Extract the [x, y] coordinate from the center of the cell holding the provided text.  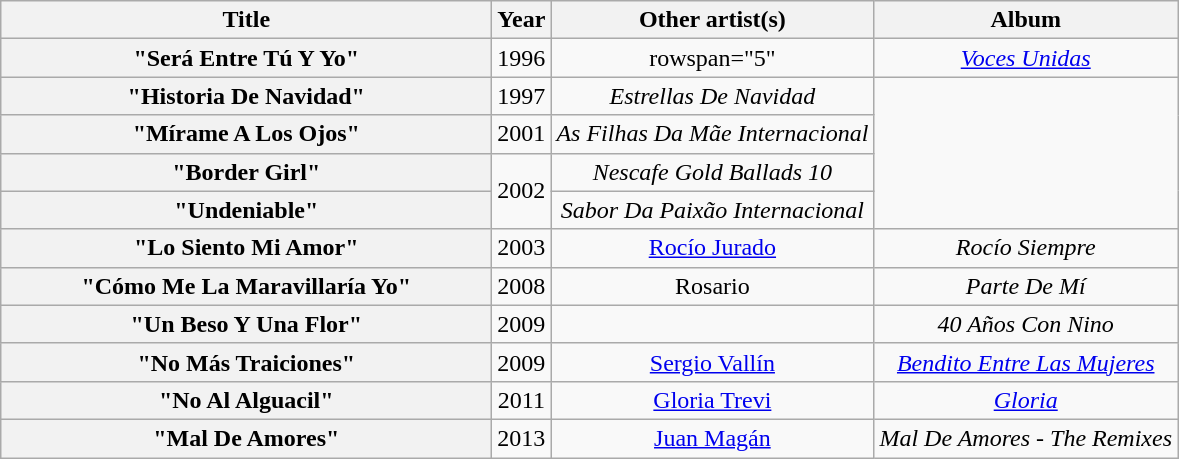
Title [246, 20]
Nescafe Gold Ballads 10 [712, 172]
Rosario [712, 286]
"Undeniable" [246, 210]
As Filhas Da Mãe Internacional [712, 134]
Rocío Jurado [712, 248]
Juan Magán [712, 438]
Other artist(s) [712, 20]
Sabor Da Paixão Internacional [712, 210]
Gloria [1026, 400]
2001 [522, 134]
"Cómo Me La Maravillaría Yo" [246, 286]
"No Al Alguacil" [246, 400]
2002 [522, 191]
"Mírame A Los Ojos" [246, 134]
2008 [522, 286]
40 Años Con Nino [1026, 324]
2011 [522, 400]
2003 [522, 248]
Estrellas De Navidad [712, 96]
Rocío Siempre [1026, 248]
rowspan="5" [712, 58]
"Historia De Navidad" [246, 96]
Gloria Trevi [712, 400]
"Será Entre Tú Y Yo" [246, 58]
"Lo Siento Mi Amor" [246, 248]
1996 [522, 58]
Voces Unidas [1026, 58]
Mal De Amores - The Remixes [1026, 438]
Parte De Mí [1026, 286]
"Un Beso Y Una Flor" [246, 324]
Album [1026, 20]
Bendito Entre Las Mujeres [1026, 362]
Year [522, 20]
2013 [522, 438]
"Border Girl" [246, 172]
"No Más Traiciones" [246, 362]
"Mal De Amores" [246, 438]
1997 [522, 96]
Sergio Vallín [712, 362]
